Locate the cell with the specified text and output its (x, y) center coordinate. 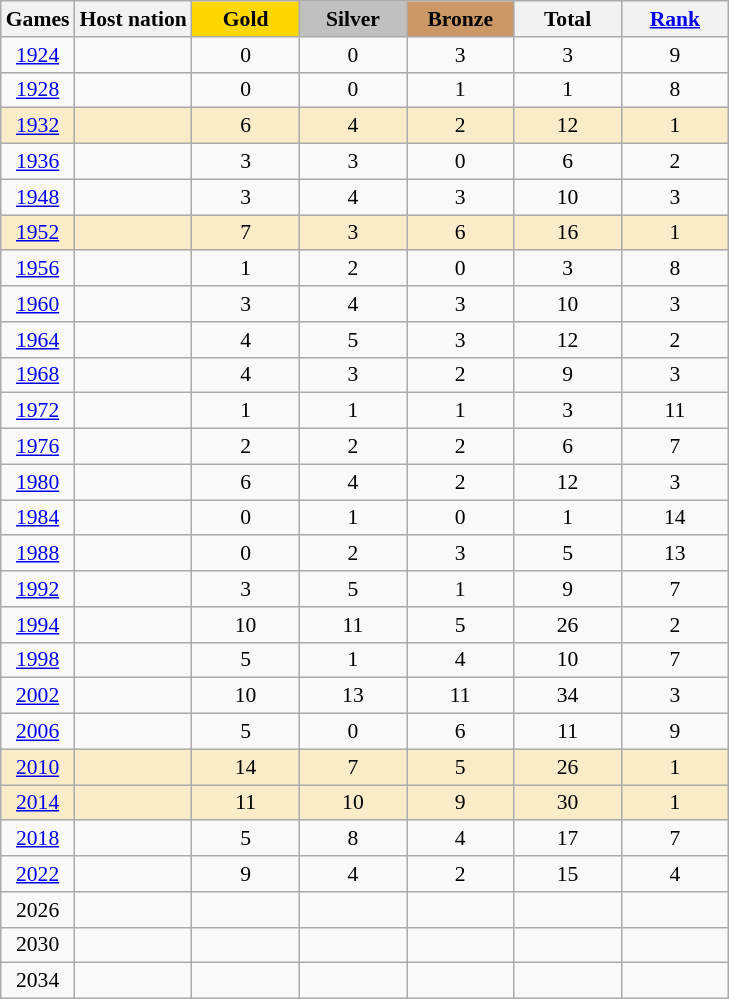
1992 (38, 589)
Rank (674, 19)
34 (568, 696)
1968 (38, 375)
1936 (38, 162)
1956 (38, 269)
1972 (38, 411)
2034 (38, 981)
1948 (38, 197)
17 (568, 839)
15 (568, 874)
Gold (246, 19)
2014 (38, 803)
Bronze (460, 19)
1932 (38, 126)
2006 (38, 732)
Host nation (132, 19)
1964 (38, 340)
1960 (38, 304)
Silver (352, 19)
1998 (38, 660)
30 (568, 803)
1980 (38, 482)
2010 (38, 767)
Total (568, 19)
2018 (38, 839)
1988 (38, 554)
1994 (38, 625)
2030 (38, 945)
1924 (38, 55)
2026 (38, 910)
1976 (38, 447)
1928 (38, 90)
Games (38, 19)
16 (568, 233)
2022 (38, 874)
1984 (38, 518)
2002 (38, 696)
1952 (38, 233)
